Identify which cell holds the provided text, then report its [X, Y] central coordinate. 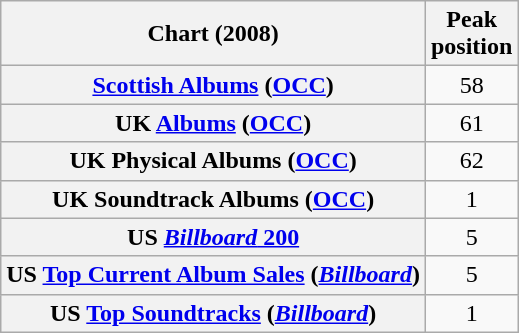
US Top Current Album Sales (Billboard) [214, 275]
61 [471, 123]
UK Soundtrack Albums (OCC) [214, 199]
Scottish Albums (OCC) [214, 85]
Peakposition [471, 34]
US Top Soundtracks (Billboard) [214, 313]
UK Albums (OCC) [214, 123]
US Billboard 200 [214, 237]
UK Physical Albums (OCC) [214, 161]
58 [471, 85]
Chart (2008) [214, 34]
62 [471, 161]
